From the cell containing the given text, extract its center point as [x, y] coordinate. 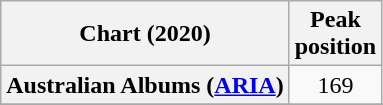
Australian Albums (ARIA) [145, 85]
169 [335, 85]
Chart (2020) [145, 34]
Peakposition [335, 34]
